Identify which cell holds the provided text, then report its [x, y] central coordinate. 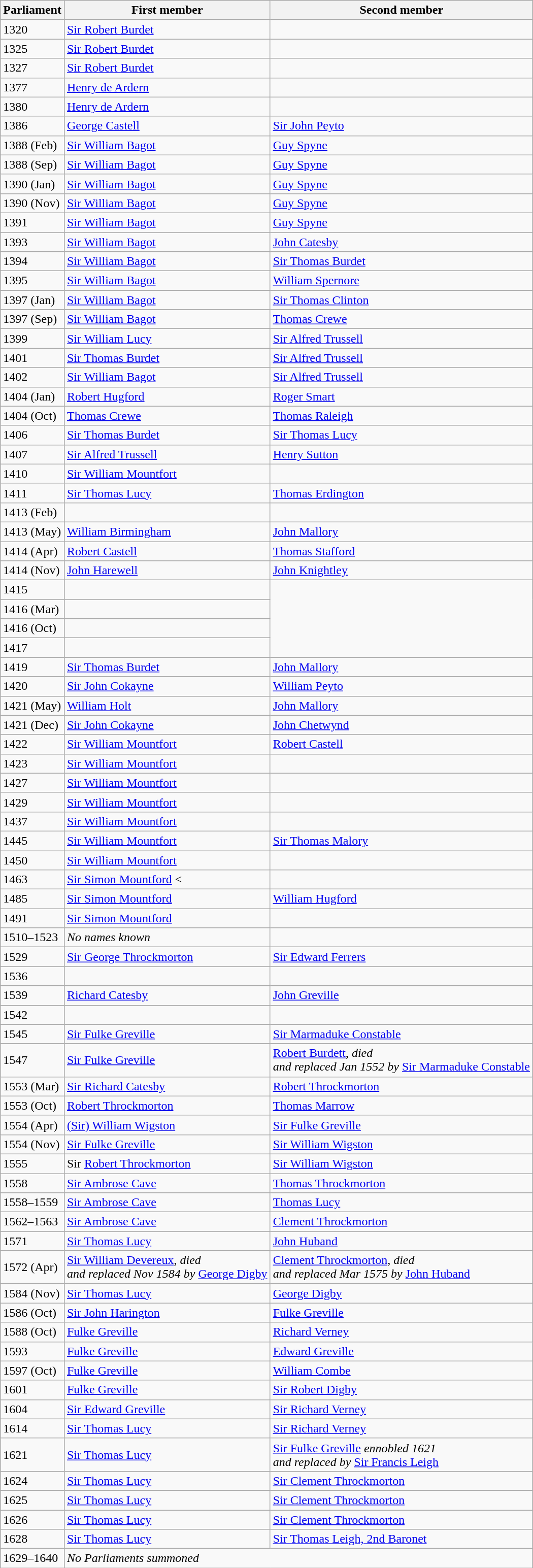
Sir George Throckmorton [167, 957]
Thomas Stafford [401, 551]
Thomas Erdington [401, 493]
Sir Robert Digby [401, 1390]
1406 [32, 435]
1413 (Feb) [32, 512]
1621 [32, 1455]
1554 (Apr) [32, 1125]
1399 [32, 339]
No Parliaments summoned [298, 1558]
1571 [32, 1241]
Parliament [32, 10]
1420 [32, 686]
Richard Verney [401, 1332]
1325 [32, 49]
William Birmingham [167, 531]
Sir William Lucy [167, 339]
Sir Edward Greville [167, 1409]
1397 (Sep) [32, 319]
1415 [32, 590]
Second member [401, 10]
1320 [32, 29]
1626 [32, 1519]
George Castell [167, 126]
Robert Burdett, died and replaced Jan 1552 by Sir Marmaduke Constable [401, 1060]
1558–1559 [32, 1203]
1422 [32, 744]
1419 [32, 667]
1411 [32, 493]
William Combe [401, 1371]
1394 [32, 261]
1593 [32, 1351]
1416 (Oct) [32, 628]
Robert Hugford [167, 396]
Roger Smart [401, 396]
1536 [32, 976]
1388 (Sep) [32, 164]
Sir Simon Mountford < [167, 880]
1529 [32, 957]
1572 (Apr) [32, 1267]
1417 [32, 648]
1624 [32, 1481]
1437 [32, 821]
1485 [32, 899]
1547 [32, 1060]
1386 [32, 126]
1553 (Mar) [32, 1086]
John Knightley [401, 571]
John Greville [401, 995]
John Harewell [167, 571]
1629–1640 [32, 1558]
John Chetwynd [401, 725]
1555 [32, 1163]
1423 [32, 763]
1388 (Feb) [32, 145]
1586 (Oct) [32, 1313]
John Catesby [401, 242]
1445 [32, 841]
1558 [32, 1183]
Thomas Lucy [401, 1203]
1416 (Mar) [32, 609]
1393 [32, 242]
Clement Throckmorton [401, 1222]
1404 (Jan) [32, 396]
Richard Catesby [167, 995]
1604 [32, 1409]
1553 (Oct) [32, 1106]
Thomas Raleigh [401, 416]
1539 [32, 995]
Sir Fulke Greville ennobled 1621 and replaced by Sir Francis Leigh [401, 1455]
(Sir) William Wigston [167, 1125]
1588 (Oct) [32, 1332]
No names known [167, 938]
1463 [32, 880]
1510–1523 [32, 938]
1427 [32, 783]
1407 [32, 454]
Thomas Throckmorton [401, 1183]
1429 [32, 802]
1545 [32, 1034]
1491 [32, 918]
1395 [32, 281]
Edward Greville [401, 1351]
1410 [32, 474]
John Huband [401, 1241]
Sir Thomas Leigh, 2nd Baronet [401, 1539]
William Peyto [401, 686]
First member [167, 10]
Sir Robert Throckmorton [167, 1163]
1401 [32, 358]
1584 (Nov) [32, 1293]
William Spernore [401, 281]
Henry Sutton [401, 454]
William Hugford [401, 899]
Sir John Peyto [401, 126]
1562–1563 [32, 1222]
Sir Edward Ferrers [401, 957]
1421 (Dec) [32, 725]
1391 [32, 222]
1327 [32, 68]
1542 [32, 1015]
Clement Throckmorton, died and replaced Mar 1575 by John Huband [401, 1267]
1414 (Nov) [32, 571]
Sir Thomas Clinton [401, 300]
1413 (May) [32, 531]
1625 [32, 1500]
1390 (Nov) [32, 203]
1404 (Oct) [32, 416]
1377 [32, 87]
1628 [32, 1539]
1414 (Apr) [32, 551]
Sir Thomas Malory [401, 841]
1390 (Jan) [32, 184]
1421 (May) [32, 706]
Sir William Devereux, died and replaced Nov 1584 by George Digby [167, 1267]
Sir John Harington [167, 1313]
1601 [32, 1390]
1450 [32, 860]
1397 (Jan) [32, 300]
1554 (Nov) [32, 1144]
1380 [32, 107]
Sir Richard Catesby [167, 1086]
William Holt [167, 706]
George Digby [401, 1293]
Sir Marmaduke Constable [401, 1034]
1614 [32, 1428]
1597 (Oct) [32, 1371]
Thomas Marrow [401, 1106]
1402 [32, 377]
